Pinpoint the cell where the given text exists, returning its (X, Y) midpoint coordinate. 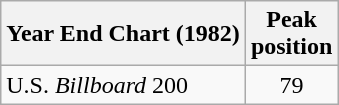
U.S. Billboard 200 (124, 85)
Year End Chart (1982) (124, 34)
Peakposition (291, 34)
79 (291, 85)
